Provide the [x, y] coordinate of the cell's center where the given text is located.  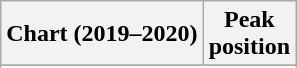
Chart (2019–2020) [102, 34]
Peakposition [249, 34]
